Find where the given text appears and provide that cell's center as [X, Y] coordinate. 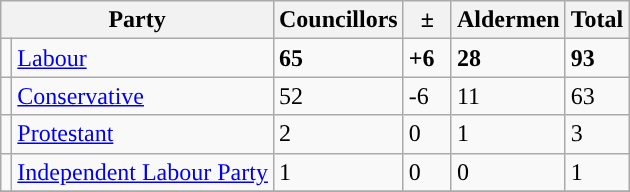
93 [597, 58]
Independent Labour Party [143, 172]
3 [597, 134]
-6 [427, 96]
Party [138, 20]
Conservative [143, 96]
Councillors [338, 20]
Total [597, 20]
Protestant [143, 134]
11 [508, 96]
± [427, 20]
28 [508, 58]
65 [338, 58]
52 [338, 96]
Labour [143, 58]
+6 [427, 58]
Aldermen [508, 20]
2 [338, 134]
63 [597, 96]
